Determine the [x, y] coordinate at the center of the cell enclosing the given text.  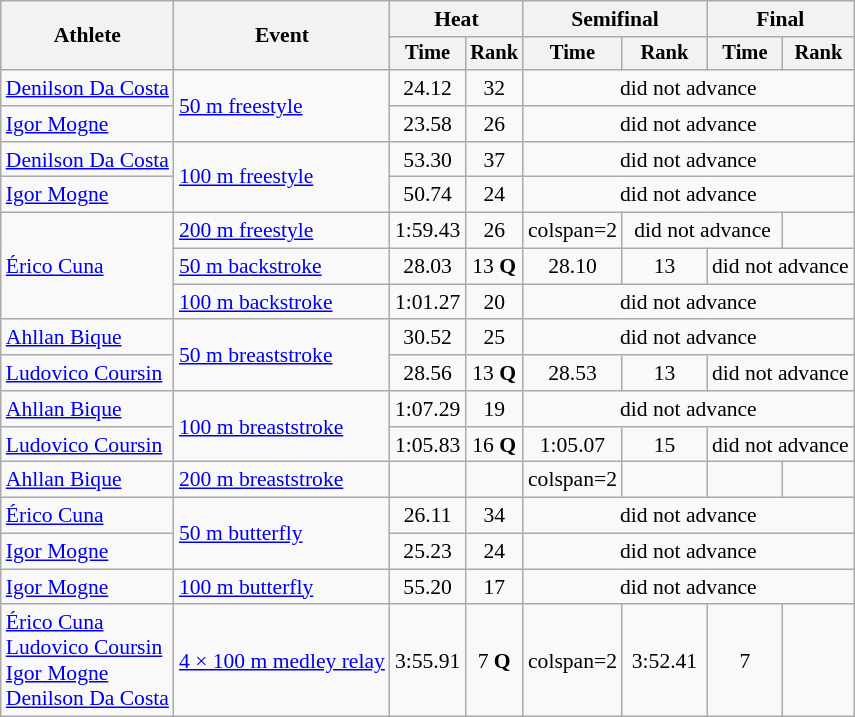
100 m backstroke [282, 302]
25.23 [428, 552]
50 m freestyle [282, 106]
32 [494, 88]
50.74 [428, 195]
55.20 [428, 587]
50 m breaststroke [282, 356]
1:01.27 [428, 302]
100 m freestyle [282, 178]
28.56 [428, 373]
50 m butterfly [282, 534]
28.53 [572, 373]
19 [494, 409]
1:07.29 [428, 409]
7 [745, 661]
20 [494, 302]
25 [494, 338]
1:05.83 [428, 445]
24.12 [428, 88]
53.30 [428, 160]
Final [780, 19]
Event [282, 36]
Semifinal [615, 19]
Érico CunaLudovico CoursinIgor MogneDenilson Da Costa [88, 661]
1:59.43 [428, 231]
Athlete [88, 36]
28.03 [428, 267]
3:52.41 [664, 661]
1:05.07 [572, 445]
200 m freestyle [282, 231]
23.58 [428, 124]
100 m breaststroke [282, 426]
28.10 [572, 267]
17 [494, 587]
3:55.91 [428, 661]
4 × 100 m medley relay [282, 661]
16 Q [494, 445]
7 Q [494, 661]
100 m butterfly [282, 587]
30.52 [428, 338]
200 m breaststroke [282, 480]
37 [494, 160]
34 [494, 516]
Heat [456, 19]
50 m backstroke [282, 267]
15 [664, 445]
26.11 [428, 516]
